Identify which cell holds the provided text, then report its [X, Y] central coordinate. 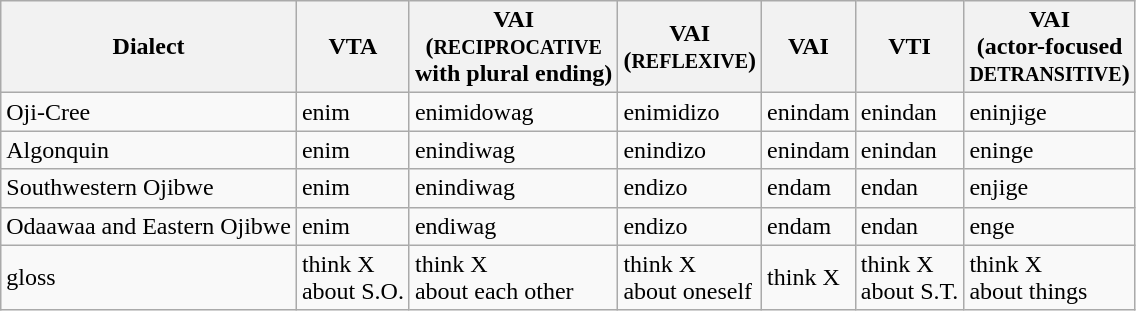
think X about oneself [690, 278]
endiwag [513, 226]
enjige [1050, 188]
VAI(RECIPROCATIVEwith plural ending) [513, 47]
think X about things [1050, 278]
enge [1050, 226]
think X about S.T. [910, 278]
Algonquin [149, 150]
eninge [1050, 150]
enimidowag [513, 112]
enimidizo [690, 112]
VAI(actor-focusedDETRANSITIVE) [1050, 47]
Dialect [149, 47]
Southwestern Ojibwe [149, 188]
VTA [352, 47]
gloss [149, 278]
enindizo [690, 150]
VAI [809, 47]
think X [809, 278]
think X about S.O. [352, 278]
VTI [910, 47]
eninjige [1050, 112]
Odaawaa and Eastern Ojibwe [149, 226]
Oji-Cree [149, 112]
VAI(REFLEXIVE) [690, 47]
think X about each other [513, 278]
